From the cell containing the given text, extract its center point as (x, y) coordinate. 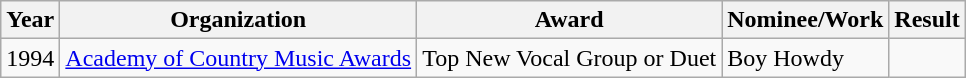
Year (30, 20)
Boy Howdy (806, 58)
Award (570, 20)
Result (927, 20)
1994 (30, 58)
Top New Vocal Group or Duet (570, 58)
Nominee/Work (806, 20)
Academy of Country Music Awards (238, 58)
Organization (238, 20)
